Detect which cell encompasses the target text, then output its [X, Y] center coordinate. 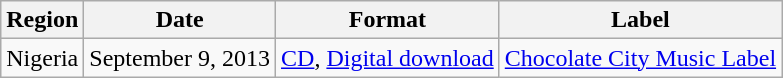
Chocolate City Music Label [640, 58]
Nigeria [42, 58]
CD, Digital download [388, 58]
Region [42, 20]
Date [180, 20]
September 9, 2013 [180, 58]
Format [388, 20]
Label [640, 20]
